Scan for the cell matching the given text and deliver its [x, y] coordinate at center. 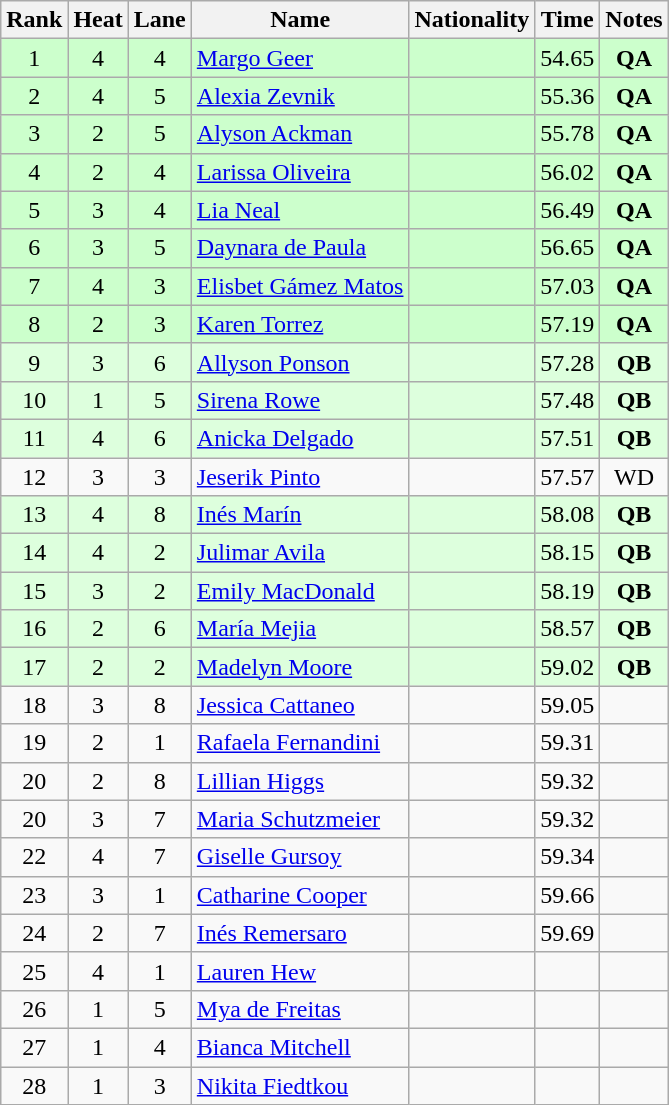
Bianca Mitchell [300, 1047]
Margo Geer [300, 58]
58.19 [568, 591]
Heat [98, 20]
Jessica Cattaneo [300, 705]
57.28 [568, 362]
Daynara de Paula [300, 248]
24 [34, 933]
57.57 [568, 477]
Lauren Hew [300, 971]
Giselle Gursoy [300, 857]
16 [34, 629]
Maria Schutzmeier [300, 819]
55.78 [568, 134]
58.15 [568, 553]
Emily MacDonald [300, 591]
Rafaela Fernandini [300, 743]
57.51 [568, 438]
Catharine Cooper [300, 895]
57.03 [568, 286]
Sirena Rowe [300, 400]
Lane [160, 20]
Name [300, 20]
Madelyn Moore [300, 667]
Anicka Delgado [300, 438]
WD [634, 477]
59.34 [568, 857]
11 [34, 438]
22 [34, 857]
59.05 [568, 705]
14 [34, 553]
17 [34, 667]
59.66 [568, 895]
18 [34, 705]
Lillian Higgs [300, 781]
Jeserik Pinto [300, 477]
María Mejia [300, 629]
19 [34, 743]
Inés Marín [300, 515]
57.19 [568, 324]
Lia Neal [300, 210]
28 [34, 1085]
59.69 [568, 933]
Time [568, 20]
Rank [34, 20]
Inés Remersaro [300, 933]
54.65 [568, 58]
Karen Torrez [300, 324]
57.48 [568, 400]
56.65 [568, 248]
Notes [634, 20]
58.57 [568, 629]
Nikita Fiedtkou [300, 1085]
15 [34, 591]
56.02 [568, 172]
13 [34, 515]
Allyson Ponson [300, 362]
Julimar Avila [300, 553]
26 [34, 1009]
59.31 [568, 743]
58.08 [568, 515]
Elisbet Gámez Matos [300, 286]
Larissa Oliveira [300, 172]
59.02 [568, 667]
55.36 [568, 96]
56.49 [568, 210]
Mya de Freitas [300, 1009]
10 [34, 400]
25 [34, 971]
Alexia Zevnik [300, 96]
23 [34, 895]
27 [34, 1047]
Nationality [472, 20]
9 [34, 362]
Alyson Ackman [300, 134]
12 [34, 477]
